Locate the cell with the specified text and output its (X, Y) center coordinate. 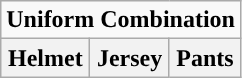
Jersey (130, 58)
Pants (204, 58)
Helmet (46, 58)
Uniform Combination (121, 20)
